Return the [X, Y] coordinate for the center point of the cell that contains the specified text.  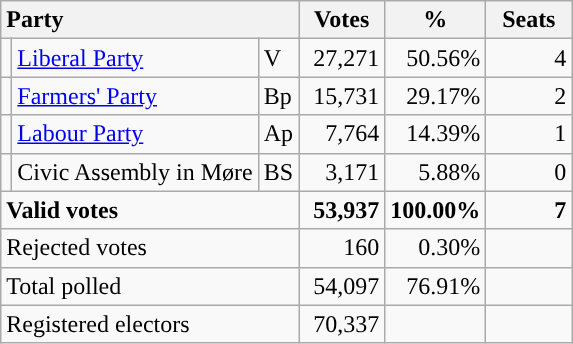
3,171 [342, 172]
Party [150, 20]
7,764 [342, 134]
Farmers' Party [135, 96]
Rejected votes [150, 248]
76.91% [436, 286]
Registered electors [150, 324]
Valid votes [150, 210]
Labour Party [135, 134]
53,937 [342, 210]
Liberal Party [135, 58]
7 [529, 210]
54,097 [342, 286]
% [436, 20]
27,271 [342, 58]
Ap [278, 134]
1 [529, 134]
Bp [278, 96]
70,337 [342, 324]
2 [529, 96]
V [278, 58]
15,731 [342, 96]
160 [342, 248]
14.39% [436, 134]
29.17% [436, 96]
Seats [529, 20]
4 [529, 58]
50.56% [436, 58]
100.00% [436, 210]
BS [278, 172]
Votes [342, 20]
Total polled [150, 286]
Civic Assembly in Møre [135, 172]
0 [529, 172]
5.88% [436, 172]
0.30% [436, 248]
